For the text-containing cell, return its midpoint in [X, Y] coordinate format. 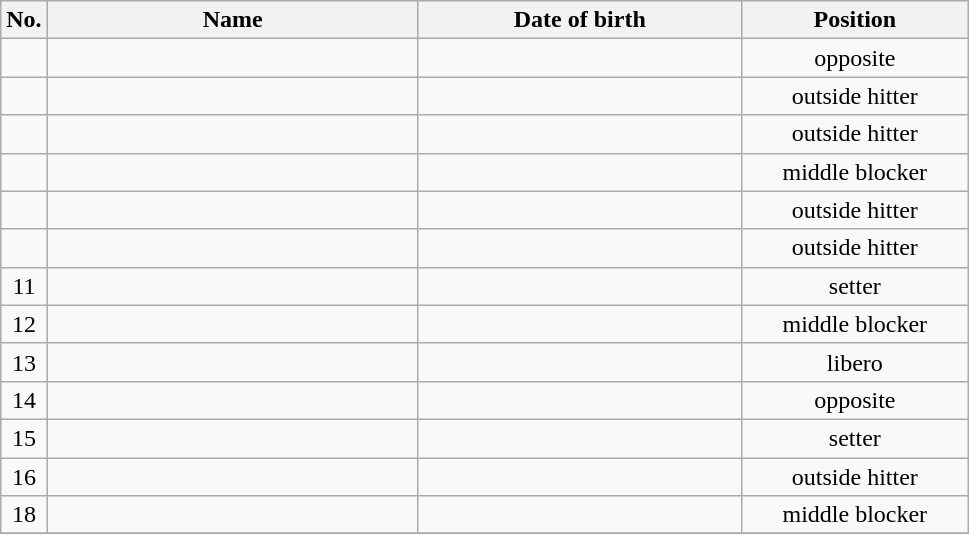
libero [854, 362]
No. [24, 20]
18 [24, 515]
Date of birth [580, 20]
11 [24, 286]
Position [854, 20]
12 [24, 324]
16 [24, 477]
15 [24, 438]
13 [24, 362]
Name [232, 20]
14 [24, 400]
